Return the [X, Y] coordinate for the center point of the cell that contains the specified text.  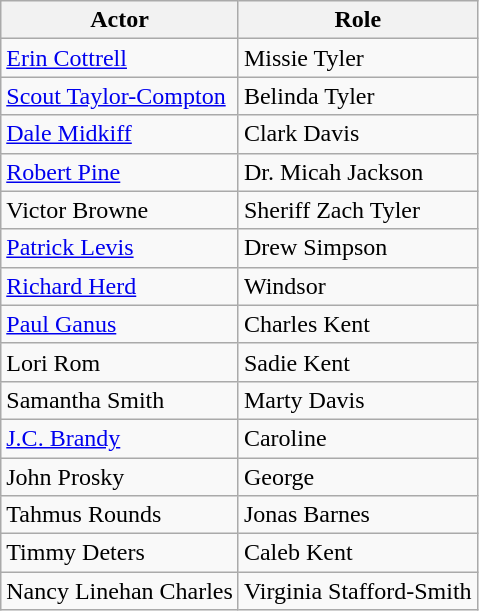
Clark Davis [358, 134]
J.C. Brandy [120, 438]
Erin Cottrell [120, 58]
Richard Herd [120, 286]
Missie Tyler [358, 58]
Dr. Micah Jackson [358, 172]
Dale Midkiff [120, 134]
Marty Davis [358, 400]
George [358, 477]
John Prosky [120, 477]
Tahmus Rounds [120, 515]
Scout Taylor-Compton [120, 96]
Belinda Tyler [358, 96]
Caroline [358, 438]
Role [358, 20]
Paul Ganus [120, 324]
Sheriff Zach Tyler [358, 210]
Timmy Deters [120, 553]
Nancy Linehan Charles [120, 591]
Lori Rom [120, 362]
Victor Browne [120, 210]
Robert Pine [120, 172]
Caleb Kent [358, 553]
Charles Kent [358, 324]
Virginia Stafford-Smith [358, 591]
Samantha Smith [120, 400]
Sadie Kent [358, 362]
Drew Simpson [358, 248]
Actor [120, 20]
Windsor [358, 286]
Patrick Levis [120, 248]
Jonas Barnes [358, 515]
